Pinpoint the cell where the given text exists, returning its (x, y) midpoint coordinate. 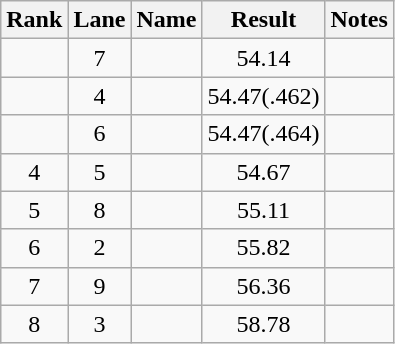
55.11 (264, 210)
Name (166, 20)
Rank (34, 20)
3 (100, 324)
54.14 (264, 58)
Notes (359, 20)
Result (264, 20)
9 (100, 286)
58.78 (264, 324)
54.47(.462) (264, 96)
56.36 (264, 286)
54.67 (264, 172)
2 (100, 248)
Lane (100, 20)
55.82 (264, 248)
54.47(.464) (264, 134)
